Pinpoint the cell where the given text exists, returning its (x, y) midpoint coordinate. 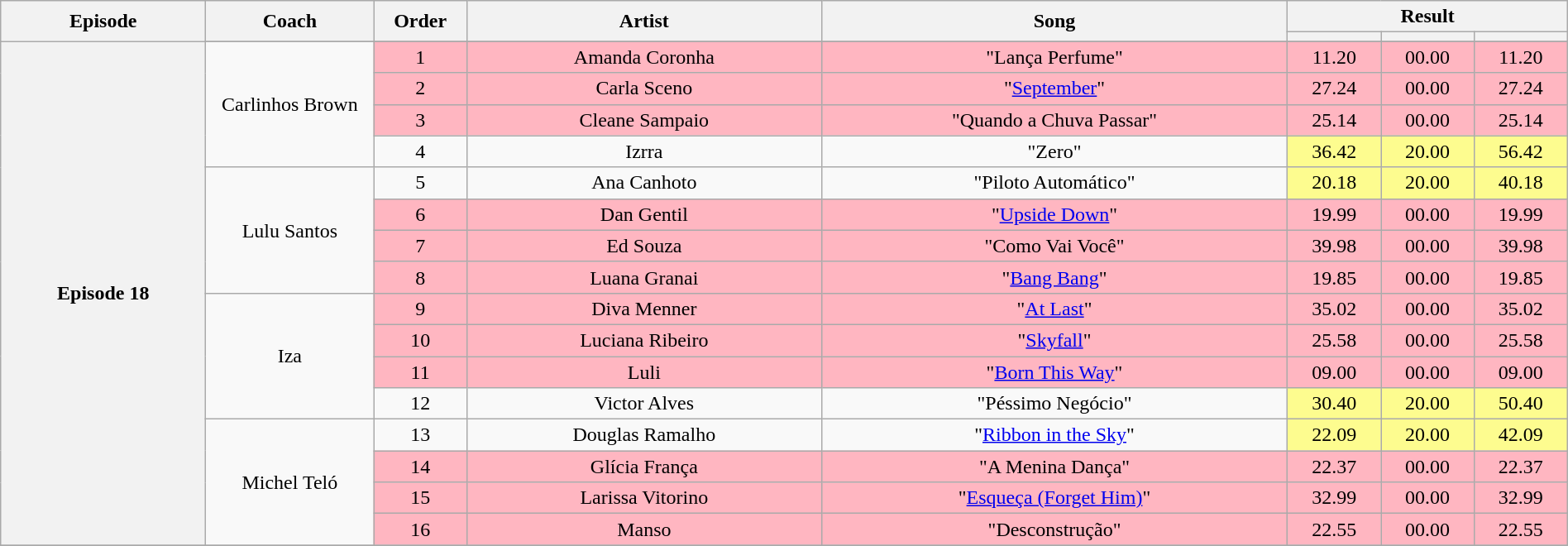
11 (420, 371)
Victor Alves (645, 404)
Diva Menner (645, 309)
Coach (289, 22)
"Zero" (1054, 151)
Michel Teló (289, 482)
Ana Canhoto (645, 183)
Ed Souza (645, 246)
Izrra (645, 151)
Order (420, 22)
Song (1054, 22)
Glícia França (645, 467)
14 (420, 467)
Lulu Santos (289, 230)
16 (420, 529)
Amanda Coronha (645, 57)
"Born This Way" (1054, 371)
56.42 (1520, 151)
Iza (289, 356)
Episode 18 (103, 293)
"Esqueça (Forget Him)" (1054, 498)
"A Menina Dança" (1054, 467)
Carlinhos Brown (289, 104)
8 (420, 277)
10 (420, 340)
30.40 (1335, 404)
"Como Vai Você" (1054, 246)
13 (420, 435)
"Skyfall" (1054, 340)
"Piloto Automático" (1054, 183)
12 (420, 404)
"September" (1054, 89)
1 (420, 57)
9 (420, 309)
Artist (645, 22)
7 (420, 246)
5 (420, 183)
"Upside Down" (1054, 214)
4 (420, 151)
Dan Gentil (645, 214)
Douglas Ramalho (645, 435)
Larissa Vitorino (645, 498)
2 (420, 89)
6 (420, 214)
"Desconstrução" (1054, 529)
20.18 (1335, 183)
Episode (103, 22)
3 (420, 120)
Luli (645, 371)
"Péssimo Negócio" (1054, 404)
"At Last" (1054, 309)
"Bang Bang" (1054, 277)
40.18 (1520, 183)
"Lança Perfume" (1054, 57)
Luciana Ribeiro (645, 340)
"Ribbon in the Sky" (1054, 435)
Result (1427, 17)
Cleane Sampaio (645, 120)
Luana Granai (645, 277)
22.09 (1335, 435)
50.40 (1520, 404)
"Quando a Chuva Passar" (1054, 120)
Manso (645, 529)
Carla Sceno (645, 89)
15 (420, 498)
36.42 (1335, 151)
42.09 (1520, 435)
